Output the (X, Y) coordinate of the center of the cell containing the given text.  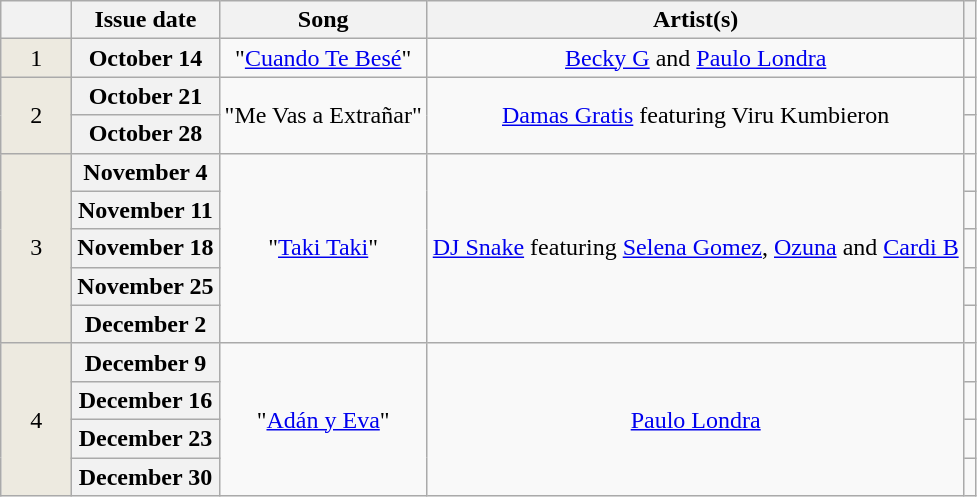
December 2 (146, 324)
1 (36, 58)
December 16 (146, 400)
"Cuando Te Besé" (323, 58)
"Me Vas a Extrañar" (323, 115)
4 (36, 419)
October 14 (146, 58)
November 25 (146, 286)
2 (36, 115)
Artist(s) (696, 20)
Song (323, 20)
November 4 (146, 172)
December 9 (146, 362)
Becky G and Paulo Londra (696, 58)
Issue date (146, 20)
December 23 (146, 438)
"Taki Taki" (323, 248)
Damas Gratis featuring Viru Kumbieron (696, 115)
December 30 (146, 477)
November 18 (146, 248)
October 28 (146, 134)
October 21 (146, 96)
"Adán y Eva" (323, 419)
DJ Snake featuring Selena Gomez, Ozuna and Cardi B (696, 248)
3 (36, 248)
Paulo Londra (696, 419)
November 11 (146, 210)
